Find where the given text appears and provide that cell's center as [x, y] coordinate. 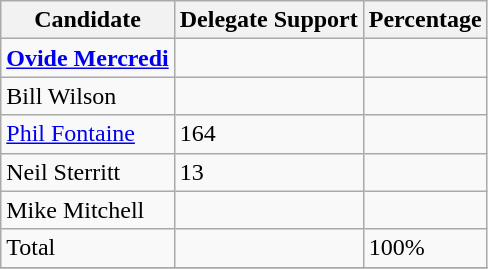
Candidate [88, 20]
100% [425, 248]
Neil Sterritt [88, 172]
Mike Mitchell [88, 210]
Delegate Support [268, 20]
Percentage [425, 20]
Total [88, 248]
Phil Fontaine [88, 134]
Ovide Mercredi [88, 58]
Bill Wilson [88, 96]
13 [268, 172]
164 [268, 134]
